From the cell containing the given text, extract its center point as (x, y) coordinate. 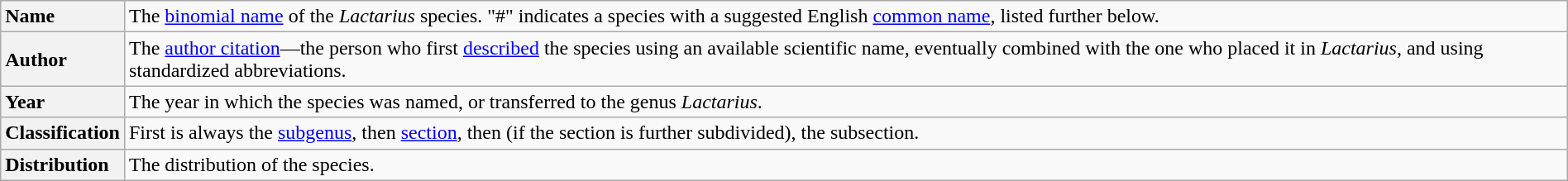
Year (63, 102)
Name (63, 17)
Author (63, 60)
The binomial name of the Lactarius species. "#" indicates a species with a suggested English common name, listed further below. (845, 17)
First is always the subgenus, then section, then (if the section is further subdivided), the subsection. (845, 133)
Distribution (63, 164)
The distribution of the species. (845, 164)
Classification (63, 133)
The year in which the species was named, or transferred to the genus Lactarius. (845, 102)
